Find where the given text appears and provide that cell's center as (X, Y) coordinate. 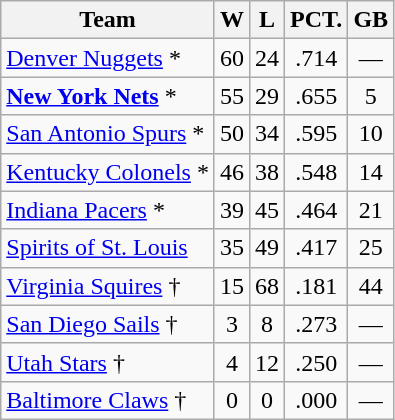
60 (232, 58)
49 (268, 248)
50 (232, 134)
55 (232, 96)
Utah Stars † (108, 362)
Denver Nuggets * (108, 58)
GB (371, 20)
34 (268, 134)
.417 (316, 248)
35 (232, 248)
4 (232, 362)
.464 (316, 210)
8 (268, 324)
15 (232, 286)
.250 (316, 362)
44 (371, 286)
PCT. (316, 20)
10 (371, 134)
Virginia Squires † (108, 286)
.595 (316, 134)
.548 (316, 172)
Baltimore Claws † (108, 400)
38 (268, 172)
W (232, 20)
.655 (316, 96)
46 (232, 172)
Indiana Pacers * (108, 210)
21 (371, 210)
68 (268, 286)
25 (371, 248)
San Diego Sails † (108, 324)
14 (371, 172)
5 (371, 96)
Spirits of St. Louis (108, 248)
3 (232, 324)
New York Nets * (108, 96)
.000 (316, 400)
San Antonio Spurs * (108, 134)
24 (268, 58)
.273 (316, 324)
39 (232, 210)
Kentucky Colonels * (108, 172)
.181 (316, 286)
12 (268, 362)
L (268, 20)
45 (268, 210)
Team (108, 20)
.714 (316, 58)
29 (268, 96)
